Pinpoint the cell where the given text exists, returning its [X, Y] midpoint coordinate. 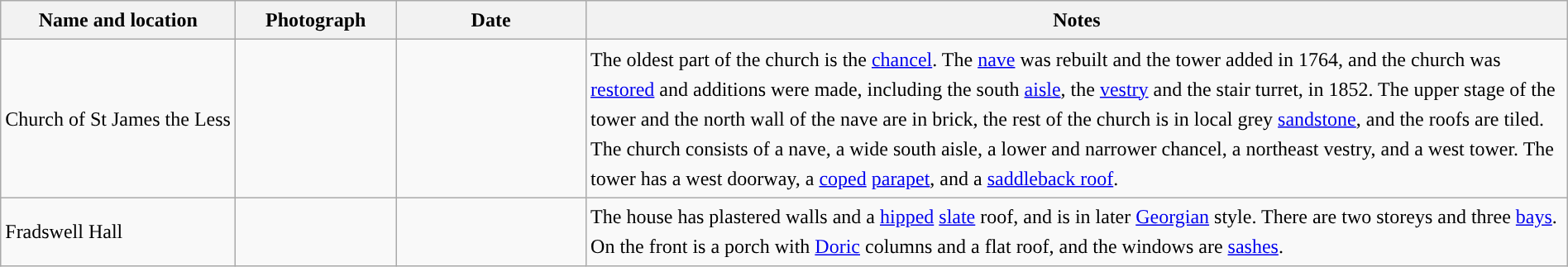
Photograph [316, 20]
Name and location [118, 20]
Notes [1077, 20]
Date [491, 20]
Church of St James the Less [118, 119]
Fradswell Hall [118, 231]
